Scan for the cell matching the given text and deliver its (X, Y) coordinate at center. 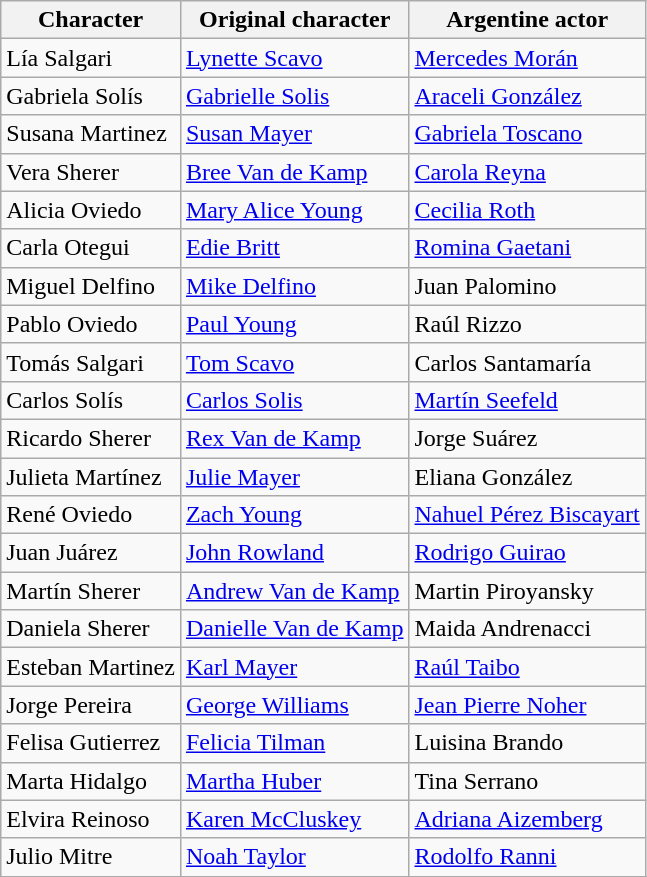
Daniela Sherer (91, 629)
Felicia Tilman (294, 743)
Character (91, 20)
Jorge Pereira (91, 705)
Carola Reyna (527, 172)
Andrew Van de Kamp (294, 591)
Romina Gaetani (527, 248)
Original character (294, 20)
Mary Alice Young (294, 210)
Marta Hidalgo (91, 781)
Lía Salgari (91, 58)
John Rowland (294, 553)
Elvira Reinoso (91, 819)
Luisina Brando (527, 743)
Rodrigo Guirao (527, 553)
Eliana González (527, 477)
Pablo Oviedo (91, 324)
Karen McCluskey (294, 819)
Danielle Van de Kamp (294, 629)
Rodolfo Ranni (527, 857)
Raúl Rizzo (527, 324)
Argentine actor (527, 20)
Gabriela Solís (91, 96)
Miguel Delfino (91, 286)
Noah Taylor (294, 857)
Gabrielle Solis (294, 96)
Cecilia Roth (527, 210)
Martín Seefeld (527, 400)
Rex Van de Kamp (294, 438)
Lynette Scavo (294, 58)
Maida Andrenacci (527, 629)
Gabriela Toscano (527, 134)
Carlos Santamaría (527, 362)
Tomás Salgari (91, 362)
Karl Mayer (294, 667)
Bree Van de Kamp (294, 172)
Tom Scavo (294, 362)
Esteban Martinez (91, 667)
Vera Sherer (91, 172)
Tina Serrano (527, 781)
Raúl Taibo (527, 667)
Zach Young (294, 515)
Juan Palomino (527, 286)
Adriana Aizemberg (527, 819)
Edie Britt (294, 248)
Paul Young (294, 324)
Carlos Solis (294, 400)
George Williams (294, 705)
Nahuel Pérez Biscayart (527, 515)
Carla Otegui (91, 248)
Felisa Gutierrez (91, 743)
Martin Piroyansky (527, 591)
Mike Delfino (294, 286)
Alicia Oviedo (91, 210)
René Oviedo (91, 515)
Juan Juárez (91, 553)
Araceli González (527, 96)
Carlos Solís (91, 400)
Susana Martinez (91, 134)
Julio Mitre (91, 857)
Ricardo Sherer (91, 438)
Jean Pierre Noher (527, 705)
Julie Mayer (294, 477)
Mercedes Morán (527, 58)
Julieta Martínez (91, 477)
Jorge Suárez (527, 438)
Martha Huber (294, 781)
Susan Mayer (294, 134)
Martín Sherer (91, 591)
